Return the (X, Y) coordinate for the center point of the cell that contains the specified text.  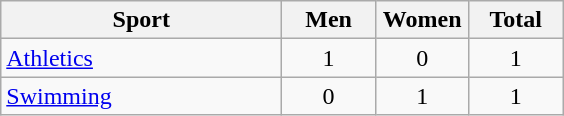
Total (516, 20)
Men (329, 20)
Athletics (142, 58)
Swimming (142, 96)
Sport (142, 20)
Women (422, 20)
